Search for the cell housing the specified text and yield its (X, Y) center coordinate. 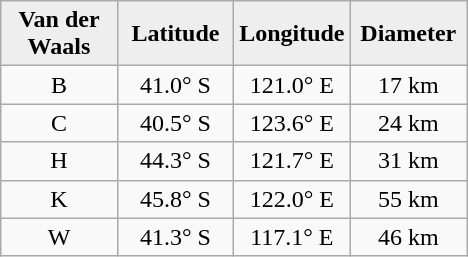
K (59, 199)
Latitude (175, 34)
17 km (408, 85)
45.8° S (175, 199)
31 km (408, 161)
55 km (408, 199)
121.0° E (292, 85)
117.1° E (292, 237)
Van derWaals (59, 34)
41.3° S (175, 237)
Diameter (408, 34)
41.0° S (175, 85)
123.6° E (292, 123)
46 km (408, 237)
B (59, 85)
122.0° E (292, 199)
24 km (408, 123)
40.5° S (175, 123)
H (59, 161)
Longitude (292, 34)
121.7° E (292, 161)
C (59, 123)
44.3° S (175, 161)
W (59, 237)
